Output the [x, y] coordinate of the center of the cell containing the given text.  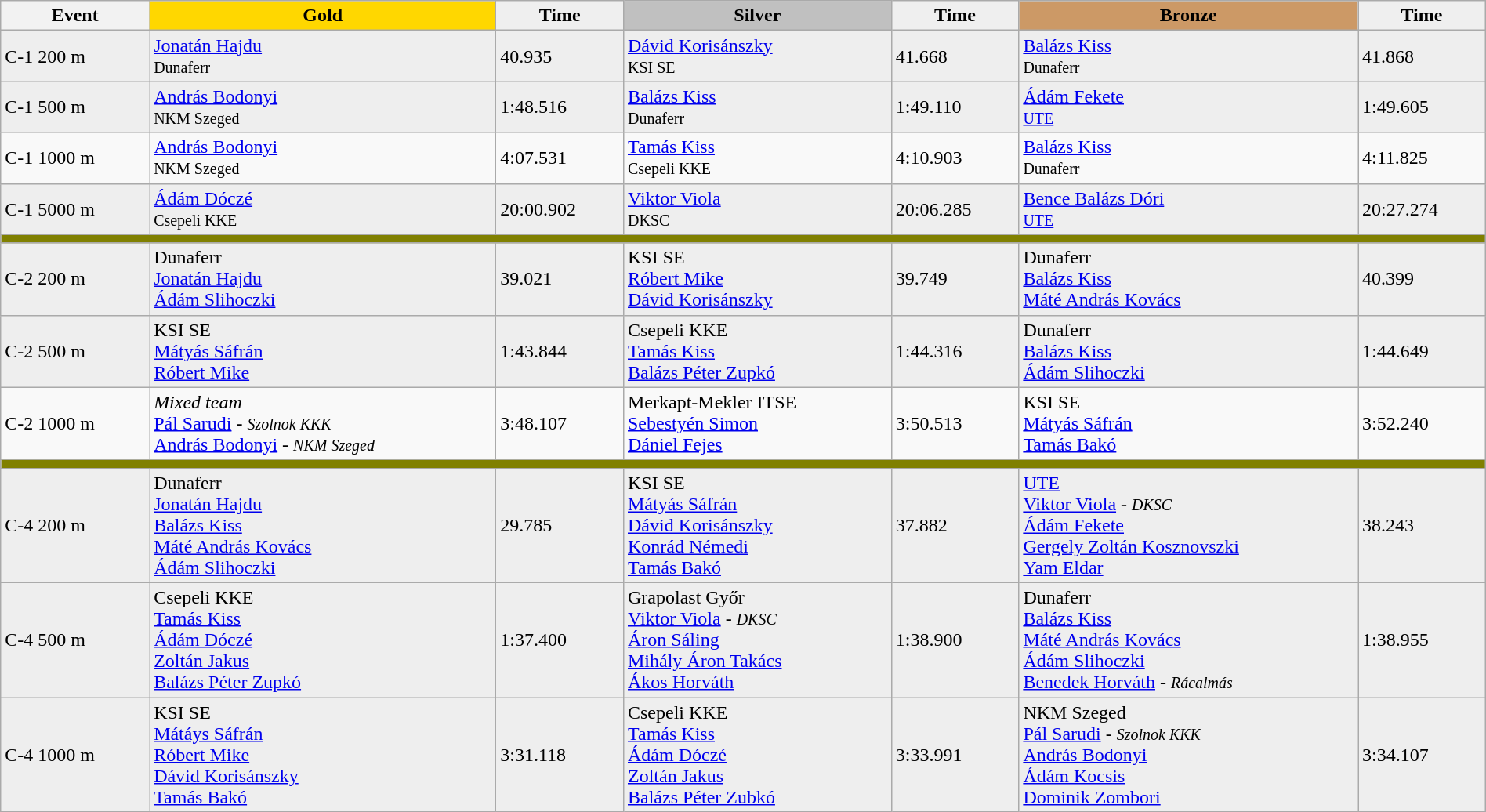
4:07.531 [560, 158]
39.021 [560, 279]
3:31.118 [560, 755]
3:50.513 [955, 423]
C-4 1000 m [75, 755]
Mixed teamPál Sarudi - Szolnok KKKAndrás Bodonyi - NKM Szeged [323, 423]
20:06.285 [955, 208]
3:48.107 [560, 423]
Grapolast GyőrViktor Viola - DKSCÁron SálingMihály Áron TakácsÁkos Horváth [757, 640]
Ádám Fekete UTE [1188, 107]
DunaferrBalázs KissÁdám Slihoczki [1188, 351]
29.785 [560, 525]
40.399 [1422, 279]
Ádám Dóczé Csepeli KKE [323, 208]
1:37.400 [560, 640]
C-1 5000 m [75, 208]
40.935 [560, 56]
Merkapt-Mekler ITSESebestyén SimonDániel Fejes [757, 423]
Event [75, 16]
KSI SEMátyás SáfránTamás Bakó [1188, 423]
Csepeli KKETamás KissBalázs Péter Zupkó [757, 351]
20:00.902 [560, 208]
1:38.955 [1422, 640]
Dávid Korisánszky KSI SE [757, 56]
DunaferrJonatán HajduBalázs KissMáté András KovácsÁdám Slihoczki [323, 525]
1:44.316 [955, 351]
Silver [757, 16]
38.243 [1422, 525]
Jonatán Hajdu Dunaferr [323, 56]
Gold [323, 16]
Csepeli KKETamás KissÁdám DóczéZoltán JakusBalázs Péter Zubkó [757, 755]
1:43.844 [560, 351]
C-1 500 m [75, 107]
3:52.240 [1422, 423]
C-4 200 m [75, 525]
C-4 500 m [75, 640]
Viktor Viola DKSC [757, 208]
41.668 [955, 56]
39.749 [955, 279]
Bronze [1188, 16]
KSI SEMátáys SáfránRóbert MikeDávid KorisánszkyTamás Bakó [323, 755]
C-2 500 m [75, 351]
DunaferrBalázs KissMáté András KovácsÁdám SlihoczkiBenedek Horváth - Rácalmás [1188, 640]
Csepeli KKETamás KissÁdám DóczéZoltán JakusBalázs Péter Zupkó [323, 640]
NKM SzegedPál Sarudi - Szolnok KKKAndrás BodonyiÁdám KocsisDominik Zombori [1188, 755]
4:11.825 [1422, 158]
3:33.991 [955, 755]
DunaferrBalázs KissMáté András Kovács [1188, 279]
Bence Balázs Dóri UTE [1188, 208]
UTEViktor Viola - DKSCÁdám FeketeGergely Zoltán KosznovszkiYam Eldar [1188, 525]
C-1 1000 m [75, 158]
1:48.516 [560, 107]
20:27.274 [1422, 208]
1:49.110 [955, 107]
C-2 200 m [75, 279]
4:10.903 [955, 158]
KSI SERóbert MikeDávid Korisánszky [757, 279]
41.868 [1422, 56]
1:38.900 [955, 640]
KSI SEMátyás SáfránRóbert Mike [323, 351]
3:34.107 [1422, 755]
C-2 1000 m [75, 423]
1:44.649 [1422, 351]
C-1 200 m [75, 56]
DunaferrJonatán HajduÁdám Slihoczki [323, 279]
KSI SEMátyás SáfránDávid KorisánszkyKonrád NémediTamás Bakó [757, 525]
37.882 [955, 525]
1:49.605 [1422, 107]
Tamás Kiss Csepeli KKE [757, 158]
